Output the (x, y) coordinate of the center of the cell containing the given text.  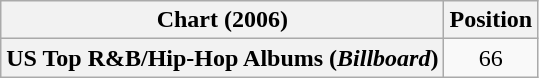
US Top R&B/Hip-Hop Albums (Billboard) (222, 58)
Chart (2006) (222, 20)
Position (491, 20)
66 (491, 58)
